Scan for the cell matching the given text and deliver its (X, Y) coordinate at center. 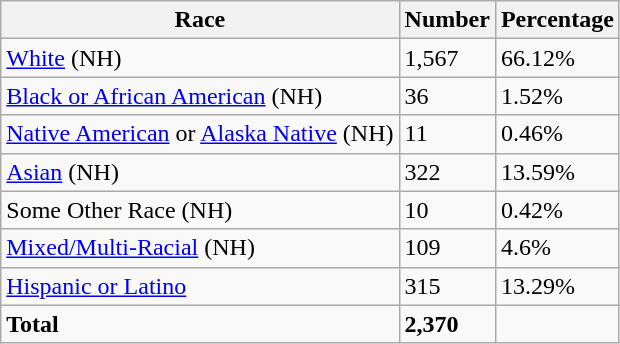
10 (447, 210)
36 (447, 96)
White (NH) (200, 58)
0.46% (557, 134)
109 (447, 248)
Percentage (557, 20)
Number (447, 20)
13.29% (557, 286)
13.59% (557, 172)
0.42% (557, 210)
1.52% (557, 96)
Black or African American (NH) (200, 96)
1,567 (447, 58)
2,370 (447, 324)
Hispanic or Latino (200, 286)
322 (447, 172)
315 (447, 286)
Total (200, 324)
Mixed/Multi-Racial (NH) (200, 248)
Asian (NH) (200, 172)
Race (200, 20)
66.12% (557, 58)
4.6% (557, 248)
Native American or Alaska Native (NH) (200, 134)
11 (447, 134)
Some Other Race (NH) (200, 210)
